Pinpoint the cell where the given text exists, returning its (x, y) midpoint coordinate. 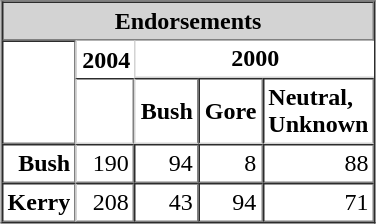
71 (318, 202)
88 (318, 164)
8 (231, 164)
Neutral,Unknown (318, 111)
190 (105, 164)
2000 (255, 59)
Endorsements (188, 22)
Gore (231, 111)
43 (167, 202)
Kerry (40, 202)
2004 (105, 59)
208 (105, 202)
